Find where the given text appears and provide that cell's center as (x, y) coordinate. 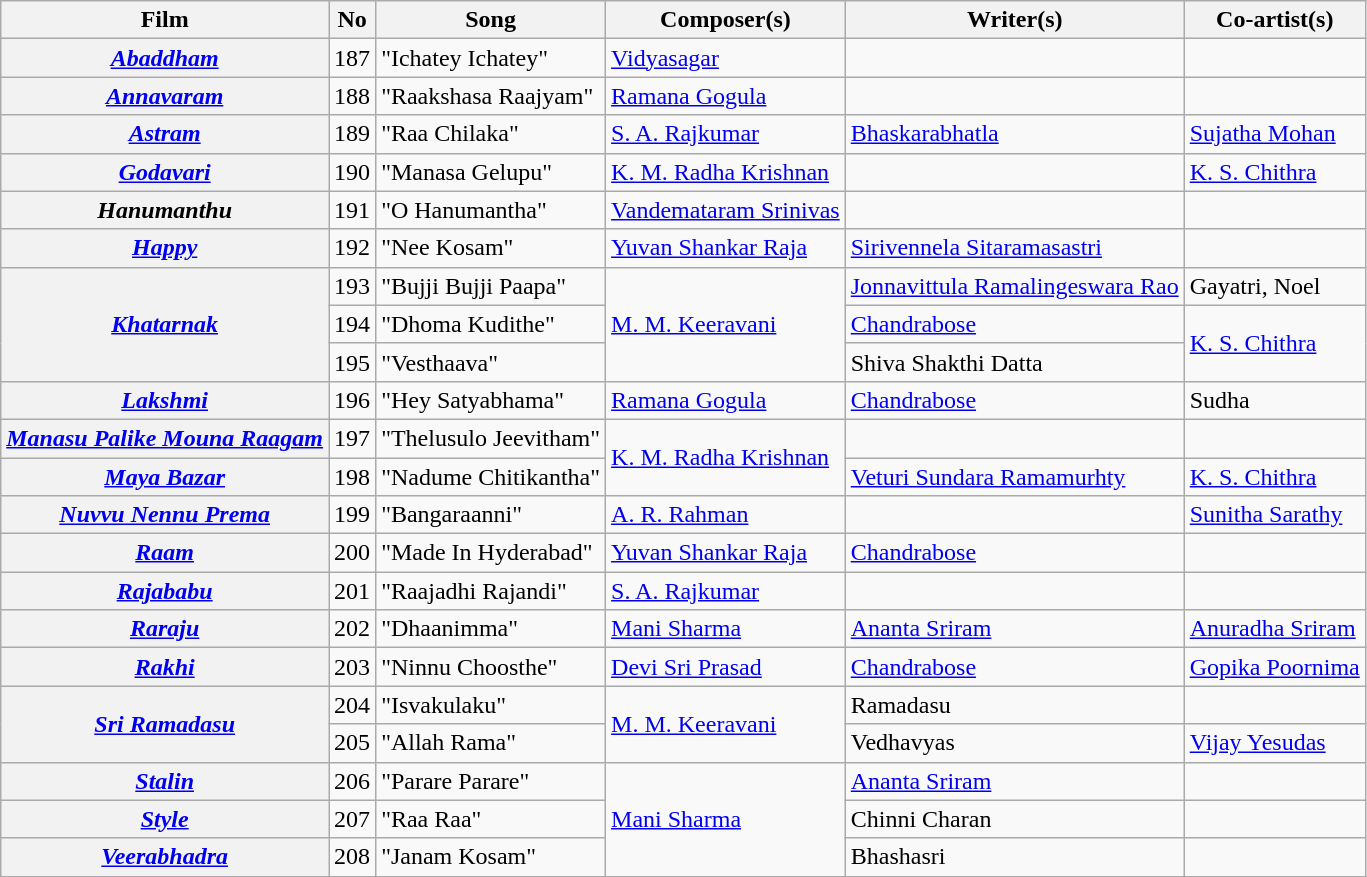
"Raa Raa" (491, 819)
"Raajadhi Rajandi" (491, 591)
Shiva Shakthi Datta (1014, 362)
193 (352, 286)
"Raa Chilaka" (491, 134)
"Manasa Gelupu" (491, 172)
"Raakshasa Raajyam" (491, 96)
Sujatha Mohan (1274, 134)
Maya Bazar (165, 477)
"Vesthaava" (491, 362)
"Allah Rama" (491, 743)
"Bangaraanni" (491, 515)
"Parare Parare" (491, 781)
Vandemataram Srinivas (726, 210)
"Ninnu Choosthe" (491, 667)
187 (352, 58)
203 (352, 667)
200 (352, 553)
202 (352, 629)
"Nee Kosam" (491, 248)
"Ichatey Ichatey" (491, 58)
Composer(s) (726, 20)
"O Hanumantha" (491, 210)
207 (352, 819)
Sunitha Sarathy (1274, 515)
199 (352, 515)
205 (352, 743)
Film (165, 20)
190 (352, 172)
Vedhavyas (1014, 743)
Sri Ramadasu (165, 724)
191 (352, 210)
No (352, 20)
204 (352, 705)
Godavari (165, 172)
195 (352, 362)
206 (352, 781)
188 (352, 96)
"Bujji Bujji Paapa" (491, 286)
Devi Sri Prasad (726, 667)
Writer(s) (1014, 20)
Bhaskarabhatla (1014, 134)
Jonnavittula Ramalingeswara Rao (1014, 286)
Bhashasri (1014, 857)
194 (352, 324)
Astram (165, 134)
Khatarnak (165, 324)
Anuradha Sriram (1274, 629)
Sudha (1274, 400)
Abaddham (165, 58)
Vidyasagar (726, 58)
Gopika Poornima (1274, 667)
Style (165, 819)
Vijay Yesudas (1274, 743)
Stalin (165, 781)
Nuvvu Nennu Prema (165, 515)
"Thelusulo Jeevitham" (491, 438)
197 (352, 438)
196 (352, 400)
198 (352, 477)
Gayatri, Noel (1274, 286)
"Nadume Chitikantha" (491, 477)
"Dhoma Kudithe" (491, 324)
Veturi Sundara Ramamurhty (1014, 477)
Raraju (165, 629)
A. R. Rahman (726, 515)
Rajababu (165, 591)
Veerabhadra (165, 857)
"Janam Kosam" (491, 857)
Lakshmi (165, 400)
"Dhaanimma" (491, 629)
192 (352, 248)
Rakhi (165, 667)
"Isvakulaku" (491, 705)
189 (352, 134)
Raam (165, 553)
Manasu Palike Mouna Raagam (165, 438)
Co-artist(s) (1274, 20)
"Hey Satyabhama" (491, 400)
208 (352, 857)
"Made In Hyderabad" (491, 553)
Happy (165, 248)
Song (491, 20)
Annavaram (165, 96)
Sirivennela Sitaramasastri (1014, 248)
Chinni Charan (1014, 819)
Ramadasu (1014, 705)
Hanumanthu (165, 210)
201 (352, 591)
